Scan for the cell matching the given text and deliver its [x, y] coordinate at center. 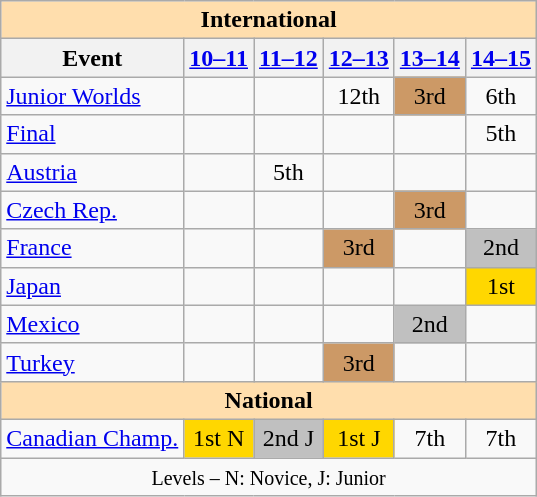
6th [500, 96]
Czech Rep. [92, 210]
Final [92, 134]
Austria [92, 172]
Japan [92, 286]
13–14 [430, 58]
12th [358, 96]
France [92, 248]
Mexico [92, 324]
Turkey [92, 362]
12–13 [358, 58]
Event [92, 58]
International [269, 20]
14–15 [500, 58]
1st N [219, 438]
10–11 [219, 58]
Junior Worlds [92, 96]
1st [500, 286]
Levels – N: Novice, J: Junior [269, 477]
11–12 [289, 58]
2nd J [289, 438]
1st J [358, 438]
Canadian Champ. [92, 438]
National [269, 400]
